Return the [X, Y] coordinate for the center point of the cell that contains the specified text.  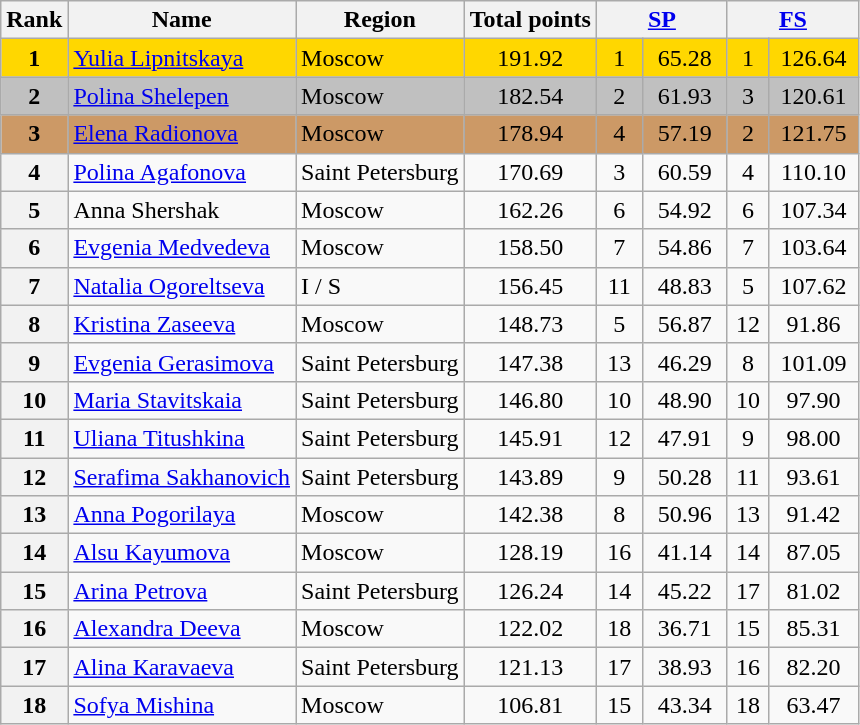
85.31 [813, 629]
87.05 [813, 553]
Uliana Titushkina [182, 438]
Anna Shershak [182, 210]
146.80 [530, 400]
142.38 [530, 515]
82.20 [813, 667]
93.61 [813, 477]
Evgenia Medvedeva [182, 248]
Arina Petrova [182, 591]
98.00 [813, 438]
54.92 [684, 210]
Region [380, 20]
60.59 [684, 172]
156.45 [530, 286]
38.93 [684, 667]
Maria Stavitskaia [182, 400]
91.42 [813, 515]
Yulia Lipnitskaya [182, 58]
Alsu Kayumova [182, 553]
143.89 [530, 477]
Аlina Кaravaeva [182, 667]
148.73 [530, 324]
47.91 [684, 438]
Alexandra Deeva [182, 629]
41.14 [684, 553]
63.47 [813, 705]
107.34 [813, 210]
43.34 [684, 705]
145.91 [530, 438]
101.09 [813, 362]
Evgenia Gerasimova [182, 362]
Polina Agafonova [182, 172]
Name [182, 20]
147.38 [530, 362]
54.86 [684, 248]
I / S [380, 286]
158.50 [530, 248]
36.71 [684, 629]
191.92 [530, 58]
162.26 [530, 210]
Kristina Zaseeva [182, 324]
61.93 [684, 96]
48.83 [684, 286]
120.61 [813, 96]
50.28 [684, 477]
46.29 [684, 362]
Rank [34, 20]
170.69 [530, 172]
97.90 [813, 400]
65.28 [684, 58]
Polina Shelepen [182, 96]
57.19 [684, 134]
106.81 [530, 705]
Total points [530, 20]
122.02 [530, 629]
Serafima Sakhanovich [182, 477]
110.10 [813, 172]
107.62 [813, 286]
126.24 [530, 591]
50.96 [684, 515]
Natalia Ogoreltseva [182, 286]
182.54 [530, 96]
128.19 [530, 553]
121.13 [530, 667]
FS [792, 20]
91.86 [813, 324]
103.64 [813, 248]
126.64 [813, 58]
178.94 [530, 134]
Sofya Mishina [182, 705]
48.90 [684, 400]
121.75 [813, 134]
SP [662, 20]
Elena Radionova [182, 134]
Anna Pogorilaya [182, 515]
81.02 [813, 591]
45.22 [684, 591]
56.87 [684, 324]
